Search for the cell housing the specified text and yield its (X, Y) center coordinate. 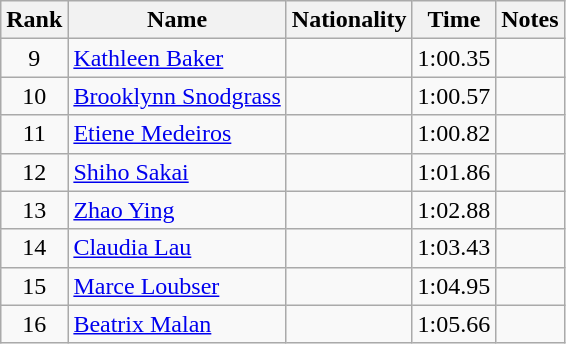
Marce Loubser (177, 286)
Time (454, 20)
14 (34, 248)
Beatrix Malan (177, 324)
Name (177, 20)
Rank (34, 20)
1:03.43 (454, 248)
Zhao Ying (177, 210)
1:02.88 (454, 210)
1:00.57 (454, 96)
Shiho Sakai (177, 172)
10 (34, 96)
Nationality (349, 20)
1:00.82 (454, 134)
1:05.66 (454, 324)
16 (34, 324)
Claudia Lau (177, 248)
15 (34, 286)
1:00.35 (454, 58)
1:04.95 (454, 286)
Brooklynn Snodgrass (177, 96)
9 (34, 58)
13 (34, 210)
Kathleen Baker (177, 58)
11 (34, 134)
Notes (530, 20)
12 (34, 172)
1:01.86 (454, 172)
Etiene Medeiros (177, 134)
